For the text-containing cell, return its midpoint in (x, y) coordinate format. 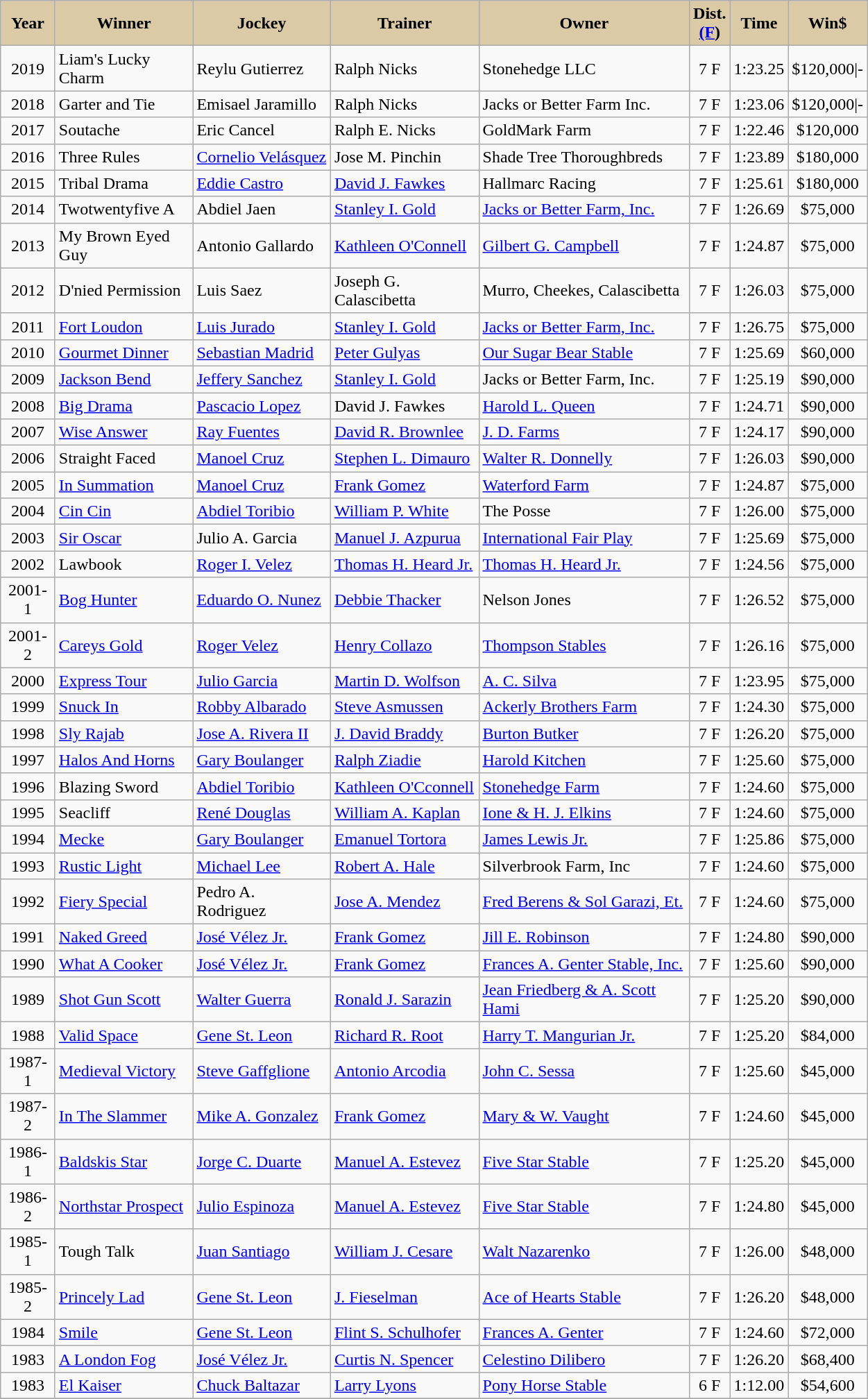
1986-1 (28, 1162)
William J. Cesare (405, 1252)
1984 (28, 1332)
Antonio Gallardo (262, 246)
1995 (28, 813)
Jeffery Sanchez (262, 379)
Stephen L. Dimauro (405, 459)
Shot Gun Scott (124, 999)
Owner (584, 24)
William P. White (405, 511)
Hallmarc Racing (584, 183)
Blazing Sword (124, 786)
2004 (28, 511)
Flint S. Schulhofer (405, 1332)
2009 (28, 379)
A London Fog (124, 1359)
1:26.75 (759, 326)
1:23.89 (759, 157)
J. David Braddy (405, 734)
Jean Friedberg & A. Scott Hami (584, 999)
Snuck In (124, 707)
Celestino Dilibero (584, 1359)
Robby Albarado (262, 707)
Bog Hunter (124, 600)
Nelson Jones (584, 600)
J. Fieselman (405, 1296)
Twotwentyfive A (124, 210)
Harold Kitchen (584, 760)
1:26.16 (759, 645)
Reylu Gutierrez (262, 68)
Straight Faced (124, 459)
$72,000 (828, 1332)
2006 (28, 459)
GoldMark Farm (584, 130)
Pony Horse Stable (584, 1385)
2014 (28, 210)
1985-1 (28, 1252)
Harold L. Queen (584, 406)
Ray Fuentes (262, 432)
Julio Espinoza (262, 1206)
Shade Tree Thoroughbreds (584, 157)
Larry Lyons (405, 1385)
D'nied Permission (124, 290)
Halos And Horns (124, 760)
Joseph G. Calascibetta (405, 290)
The Posse (584, 511)
1992 (28, 902)
Martin D. Wolfson (405, 681)
René Douglas (262, 813)
Jill E. Robinson (584, 938)
Baldskis Star (124, 1162)
2008 (28, 406)
Luis Saez (262, 290)
2011 (28, 326)
Stonehedge Farm (584, 786)
Thompson Stables (584, 645)
1:24.71 (759, 406)
Valid Space (124, 1035)
Debbie Thacker (405, 600)
Walter R. Donnelly (584, 459)
Jose M. Pinchin (405, 157)
Naked Greed (124, 938)
1990 (28, 964)
J. D. Farms (584, 432)
2000 (28, 681)
1996 (28, 786)
Robert A. Hale (405, 865)
1988 (28, 1035)
1998 (28, 734)
Liam's Lucky Charm (124, 68)
Ralph Ziadie (405, 760)
Waterford Farm (584, 485)
6 F (710, 1385)
Julio Garcia (262, 681)
Steve Asmussen (405, 707)
Sly Rajab (124, 734)
Ackerly Brothers Farm (584, 707)
James Lewis Jr. (584, 839)
Murro, Cheekes, Calascibetta (584, 290)
Lawbook (124, 564)
Burton Butker (584, 734)
Emisael Jaramillo (262, 104)
$120,000 (828, 130)
1:26.52 (759, 600)
2017 (28, 130)
Seacliff (124, 813)
What A Cooker (124, 964)
Curtis N. Spencer (405, 1359)
Jose A. Rivera II (262, 734)
My Brown Eyed Guy (124, 246)
Mary & W. Vaught (584, 1116)
A. C. Silva (584, 681)
Stonehedge LLC (584, 68)
2001-2 (28, 645)
Jacks or Better Farm Inc. (584, 104)
2019 (28, 68)
$84,000 (828, 1035)
1987-2 (28, 1116)
Jorge C. Duarte (262, 1162)
Silverbrook Farm, Inc (584, 865)
2016 (28, 157)
2003 (28, 538)
Juan Santiago (262, 1252)
Jackson Bend (124, 379)
1:26.69 (759, 210)
2007 (28, 432)
1999 (28, 707)
1:23.25 (759, 68)
1:24.30 (759, 707)
Antonio Arcodia (405, 1071)
Ralph E. Nicks (405, 130)
Fort Loudon (124, 326)
1:22.46 (759, 130)
International Fair Play (584, 538)
El Kaiser (124, 1385)
John C. Sessa (584, 1071)
1991 (28, 938)
2001-1 (28, 600)
$68,400 (828, 1359)
William A. Kaplan (405, 813)
Wise Answer (124, 432)
Fred Berens & Sol Garazi, Et. (584, 902)
Cornelio Velásquez (262, 157)
Big Drama (124, 406)
1:24.56 (759, 564)
Ronald J. Sarazin (405, 999)
Medieval Victory (124, 1071)
Ione & H. J. Elkins (584, 813)
Harry T. Mangurian Jr. (584, 1035)
Abdiel Jaen (262, 210)
Mike A. Gonzalez (262, 1116)
Northstar Prospect (124, 1206)
Henry Collazo (405, 645)
2015 (28, 183)
2018 (28, 104)
1987-1 (28, 1071)
In Summation (124, 485)
2005 (28, 485)
Kathleen O'Cconnell (405, 786)
Pedro A. Rodriguez (262, 902)
Fiery Special (124, 902)
Win$ (828, 24)
Frances A. Genter Stable, Inc. (584, 964)
$60,000 (828, 353)
Walt Nazarenko (584, 1252)
1:25.86 (759, 839)
Eduardo O. Nunez (262, 600)
Sir Oscar (124, 538)
Luis Jurado (262, 326)
Mecke (124, 839)
Roger I. Velez (262, 564)
Peter Gulyas (405, 353)
Walter Guerra (262, 999)
Sebastian Madrid (262, 353)
2013 (28, 246)
Pascacio Lopez (262, 406)
1986-2 (28, 1206)
2002 (28, 564)
Year (28, 24)
Soutache (124, 130)
Roger Velez (262, 645)
Tribal Drama (124, 183)
Emanuel Tortora (405, 839)
Winner (124, 24)
Tough Talk (124, 1252)
Kathleen O'Connell (405, 246)
1997 (28, 760)
2012 (28, 290)
Jockey (262, 24)
Frances A. Genter (584, 1332)
Richard R. Root (405, 1035)
Steve Gaffglione (262, 1071)
1:25.61 (759, 183)
1:23.06 (759, 104)
Eddie Castro (262, 183)
Dist. (F) (710, 24)
Manuel J. Azpurua (405, 538)
1:24.17 (759, 432)
Careys Gold (124, 645)
Jose A. Mendez (405, 902)
Smile (124, 1332)
Our Sugar Bear Stable (584, 353)
Princely Lad (124, 1296)
In The Slammer (124, 1116)
Ace of Hearts Stable (584, 1296)
$54,600 (828, 1385)
1:12.00 (759, 1385)
Trainer (405, 24)
1993 (28, 865)
Garter and Tie (124, 104)
1:23.95 (759, 681)
1989 (28, 999)
Gilbert G. Campbell (584, 246)
Three Rules (124, 157)
David R. Brownlee (405, 432)
Michael Lee (262, 865)
1985-2 (28, 1296)
Gourmet Dinner (124, 353)
Julio A. Garcia (262, 538)
1:25.19 (759, 379)
Eric Cancel (262, 130)
Chuck Baltazar (262, 1385)
Express Tour (124, 681)
Cin Cin (124, 511)
Time (759, 24)
Rustic Light (124, 865)
1994 (28, 839)
2010 (28, 353)
